Pinpoint the cell where the given text exists, returning its [X, Y] midpoint coordinate. 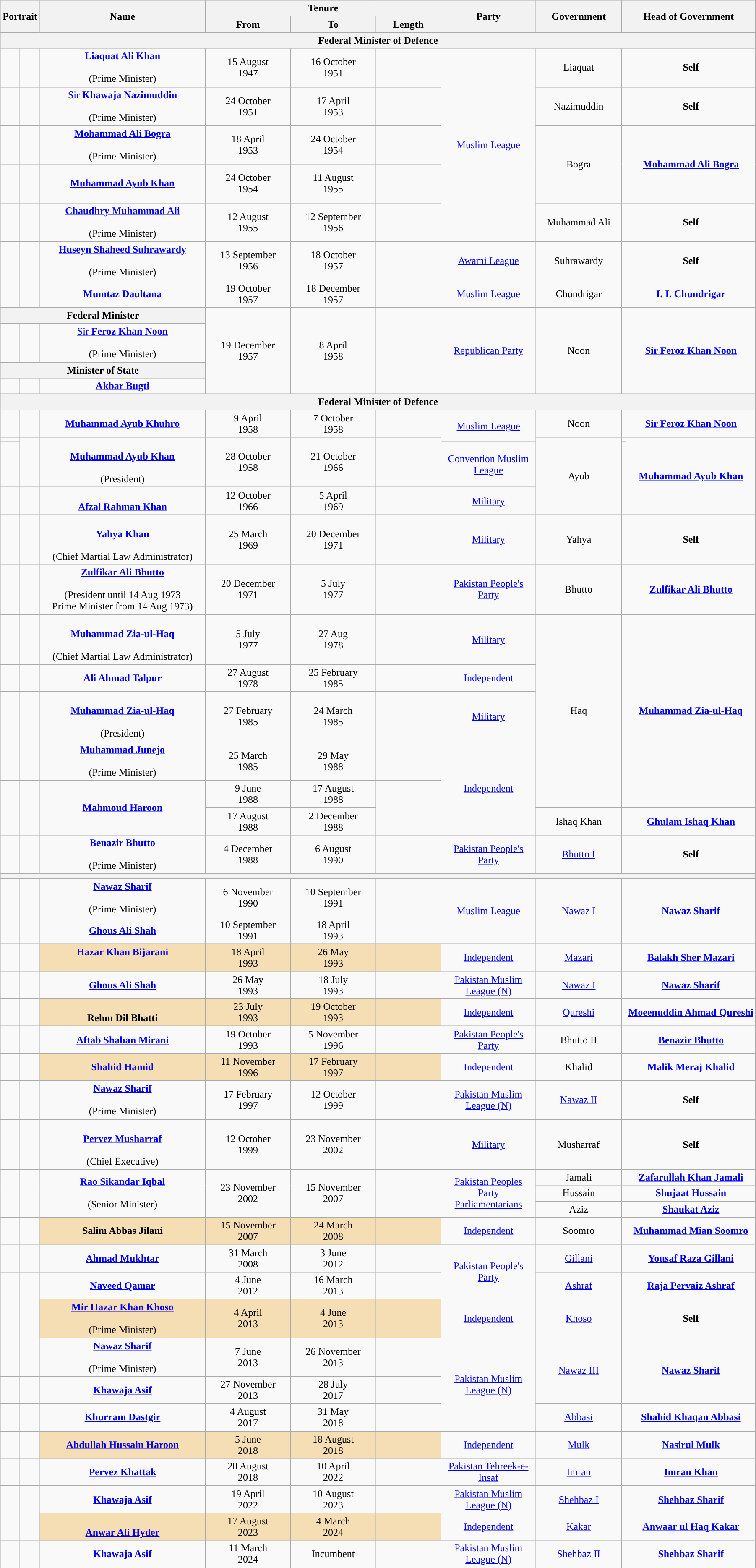
Aziz [579, 1209]
Mulk [579, 1445]
Zulfikar Ali Bhutto(President until 14 Aug 1973Prime Minister from 14 Aug 1973) [123, 589]
Salim Abbas Jilani [123, 1231]
Khurram Dastgir [123, 1418]
18 October1957 [333, 261]
Zulfikar Ali Bhutto [691, 589]
Pervez Musharraf(Chief Executive) [123, 1144]
Incumbent [333, 1554]
18 July1993 [333, 985]
Party [488, 16]
9 April1958 [248, 424]
Bhutto II [579, 1040]
Abbasi [579, 1418]
5 November1996 [333, 1040]
Benazir Bhutto(Prime Minister) [123, 854]
18 August2018 [333, 1445]
Chaudhry Muhammad Ali(Prime Minister) [123, 222]
Pakistan Tehreek-e-Insaf [488, 1472]
25 March1985 [248, 761]
Ishaq Khan [579, 821]
12 August1955 [248, 222]
Head of Government [689, 16]
28 July2017 [333, 1390]
20 August2018 [248, 1472]
24 October1951 [248, 106]
Haq [579, 711]
Anwaar ul Haq Kakar [691, 1527]
17 April1953 [333, 106]
Imran [579, 1472]
Ayub [579, 476]
31 May2018 [333, 1418]
Bogra [579, 164]
8 April1958 [333, 350]
27 August1978 [248, 678]
Shehbaz I [579, 1499]
19 December1957 [248, 350]
Zafarullah Khan Jamali [691, 1177]
Moeenuddin Ahmad Qureshi [691, 1012]
Jamali [579, 1177]
Hazar Khan Bijarani [123, 958]
Government [579, 16]
Muhammad Ayub Khan(President) [123, 463]
Mumtaz Daultana [123, 294]
4 April2013 [248, 1318]
Ali Ahmad Talpur [123, 678]
Shahid Hamid [123, 1067]
Mohammad Ali Bogra [691, 164]
4 June2013 [333, 1318]
Rehm Dil Bhatti [123, 1012]
Federal Minister [103, 315]
Muhammad Junejo(Prime Minister) [123, 761]
Shehbaz II [579, 1554]
5 June2018 [248, 1445]
Bhutto [579, 589]
29 May1988 [333, 761]
From [248, 24]
24 March1985 [333, 717]
26 November2013 [333, 1357]
Imran Khan [691, 1472]
Soomro [579, 1231]
Muhammad Zia-ul-Haq(Chief Martial Law Administrator) [123, 640]
Balakh Sher Mazari [691, 958]
Kakar [579, 1527]
16 October1951 [333, 68]
Benazir Bhutto [691, 1040]
Nawaz II [579, 1100]
28 October1958 [248, 463]
23 July1993 [248, 1012]
27 February1985 [248, 717]
5 April1969 [333, 501]
Muhammad Ali [579, 222]
4 March2024 [333, 1527]
Length [409, 24]
I. I. Chundrigar [691, 294]
Muhammad Zia-ul-Haq(President) [123, 717]
25 February1985 [333, 678]
13 September1956 [248, 261]
9 June1988 [248, 794]
Chundrigar [579, 294]
19 April2022 [248, 1499]
27 November2013 [248, 1390]
6 August1990 [333, 854]
Shaukat Aziz [691, 1209]
Convention Muslim League [488, 465]
24 March2008 [333, 1231]
Hussain [579, 1193]
17 August2023 [248, 1527]
19 October1957 [248, 294]
Raja Pervaiz Ashraf [691, 1285]
Pakistan Peoples Party Parliamentarians [488, 1193]
3 June2012 [333, 1258]
Gillani [579, 1258]
Tenure [323, 8]
To [333, 24]
Ahmad Mukhtar [123, 1258]
Suhrawardy [579, 261]
12 October1966 [248, 501]
Muhammad Mian Soomro [691, 1231]
Awami League [488, 261]
25 March1969 [248, 540]
Nasirul Mulk [691, 1445]
Ghulam Ishaq Khan [691, 821]
18 December1957 [333, 294]
15 August1947 [248, 68]
Shujaat Hussain [691, 1193]
Sir Khawaja Nazimuddin(Prime Minister) [123, 106]
Aftab Shaban Mirani [123, 1040]
Naveed Qamar [123, 1285]
Mir Hazar Khan Khoso(Prime Minister) [123, 1318]
Yousaf Raza Gillani [691, 1258]
10 August2023 [333, 1499]
Abdullah Hussain Haroon [123, 1445]
Shahid Khaqan Abbasi [691, 1418]
Liaquat [579, 68]
Mazari [579, 958]
Anwar Ali Hyder [123, 1527]
Name [123, 16]
Ashraf [579, 1285]
Yahya Khan(Chief Martial Law Administrator) [123, 540]
Huseyn Shaheed Suhrawardy(Prime Minister) [123, 261]
7 June2013 [248, 1357]
27 Aug1978 [333, 640]
21 October1966 [333, 463]
Sir Feroz Khan Noon(Prime Minister) [123, 342]
4 December1988 [248, 854]
Akbar Bugti [123, 386]
Musharraf [579, 1144]
6 November1990 [248, 897]
Pervez Khattak [123, 1472]
Khalid [579, 1067]
Yahya [579, 540]
Nazimuddin [579, 106]
16 March2013 [333, 1285]
4 June2012 [248, 1285]
Rao Sikandar Iqbal(Senior Minister) [123, 1193]
Khoso [579, 1318]
Malik Meraj Khalid [691, 1067]
Nawaz III [579, 1371]
31 March2008 [248, 1258]
7 October1958 [333, 424]
Afzal Rahman Khan [123, 501]
2 December1988 [333, 821]
4 August2017 [248, 1418]
Muhammad Ayub Khuhro [123, 424]
18 April1953 [248, 145]
Muhammad Zia-ul-Haq [691, 711]
Mahmoud Haroon [123, 808]
10 April2022 [333, 1472]
11 November1996 [248, 1067]
Liaquat Ali Khan(Prime Minister) [123, 68]
11 March2024 [248, 1554]
Mohammad Ali Bogra(Prime Minister) [123, 145]
11 August1955 [333, 183]
Bhutto I [579, 854]
12 September1956 [333, 222]
Republican Party [488, 350]
Qureshi [579, 1012]
Minister of State [103, 370]
Portrait [20, 16]
